Output the (x, y) coordinate of the center of the cell containing the given text.  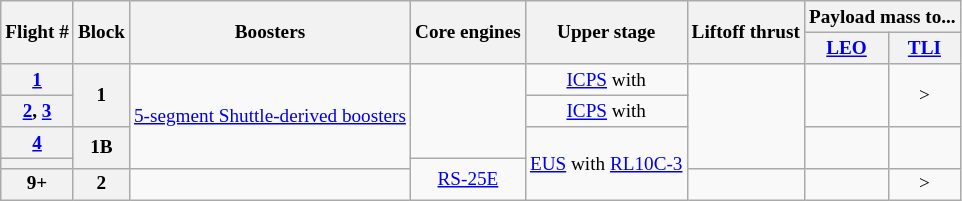
TLI (925, 48)
5-segment Shuttle-derived boosters (270, 116)
4 (38, 143)
2, 3 (38, 111)
9+ (38, 184)
Core engines (468, 32)
1B (101, 148)
2 (101, 184)
Boosters (270, 32)
EUS with RL10C-3 (606, 163)
Block (101, 32)
LEO (846, 48)
RS-25E (468, 180)
Payload mass to... (882, 17)
Flight # (38, 32)
Upper stage (606, 32)
Liftoff thrust (746, 32)
